Scan for the cell matching the given text and deliver its [X, Y] coordinate at center. 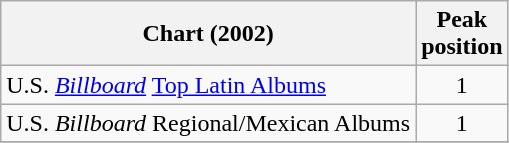
Peakposition [462, 34]
U.S. Billboard Regional/Mexican Albums [208, 123]
Chart (2002) [208, 34]
U.S. Billboard Top Latin Albums [208, 85]
